Return (x, y) of the center of cell containing provided text 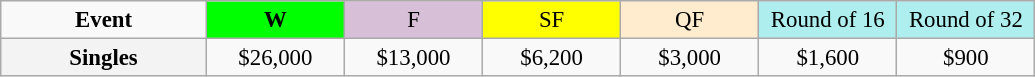
$900 (966, 58)
Event (104, 20)
$6,200 (552, 58)
$3,000 (690, 58)
F (413, 20)
SF (552, 20)
Round of 32 (966, 20)
Round of 16 (828, 20)
W (275, 20)
QF (690, 20)
$13,000 (413, 58)
$1,600 (828, 58)
Singles (104, 58)
$26,000 (275, 58)
